For the text-containing cell, return its midpoint in (x, y) coordinate format. 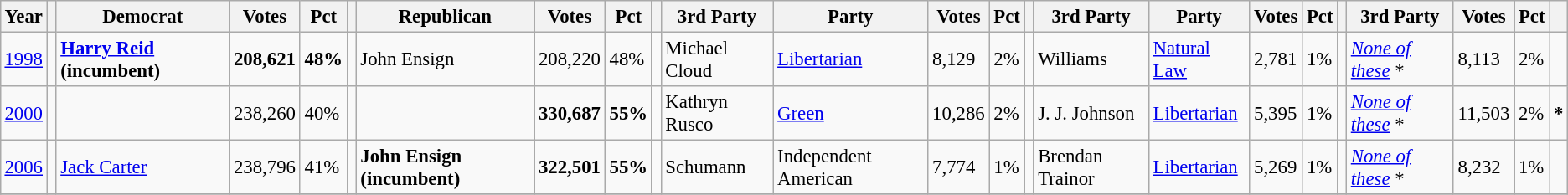
11,503 (1483, 114)
J. J. Johnson (1091, 114)
Kathryn Rusco (717, 114)
238,796 (265, 167)
Williams (1091, 59)
238,260 (265, 114)
1998 (23, 59)
Schumann (717, 167)
Natural Law (1199, 59)
322,501 (570, 167)
* (1559, 114)
2000 (23, 114)
330,687 (570, 114)
2,781 (1277, 59)
208,621 (265, 59)
8,232 (1483, 167)
Independent American (851, 167)
10,286 (958, 114)
Michael Cloud (717, 59)
8,113 (1483, 59)
Brendan Trainor (1091, 167)
8,129 (958, 59)
Year (23, 17)
5,395 (1277, 114)
Green (851, 114)
Jack Carter (142, 167)
John Ensign (446, 59)
2006 (23, 167)
Democrat (142, 17)
Republican (446, 17)
5,269 (1277, 167)
41% (323, 167)
208,220 (570, 59)
7,774 (958, 167)
40% (323, 114)
John Ensign (incumbent) (446, 167)
Harry Reid (incumbent) (142, 59)
